Return the [x, y] coordinate for the center point of the cell that contains the specified text.  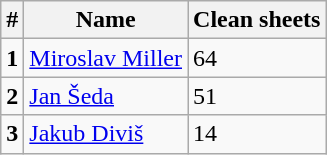
Jakub Diviš [106, 134]
1 [12, 58]
64 [257, 58]
Clean sheets [257, 20]
Jan Šeda [106, 96]
Miroslav Miller [106, 58]
# [12, 20]
51 [257, 96]
3 [12, 134]
Name [106, 20]
2 [12, 96]
14 [257, 134]
